Return (X, Y) of the center of cell containing provided text 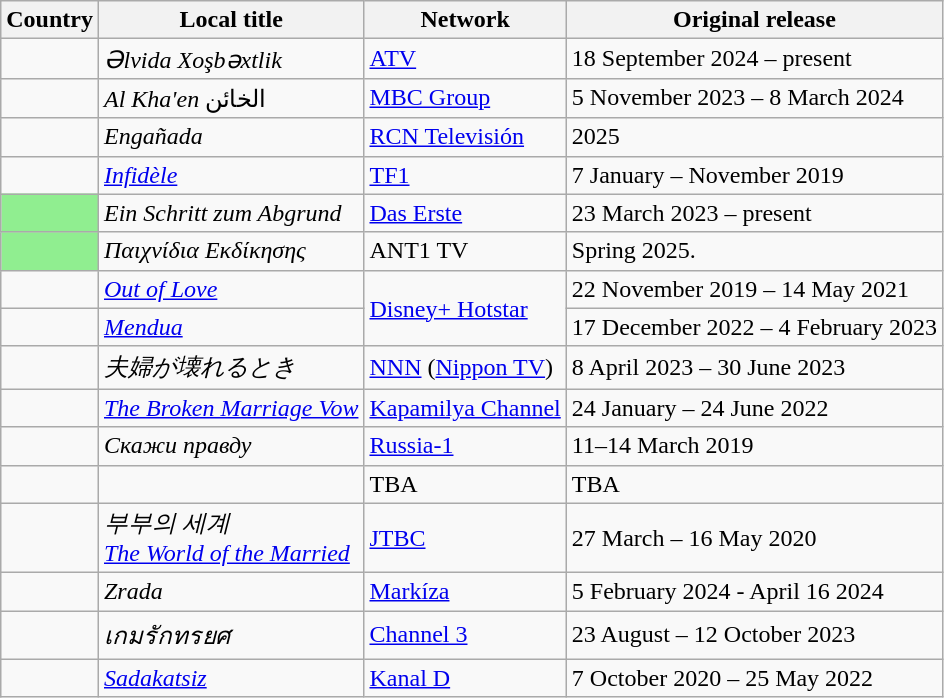
23 August – 12 October 2023 (754, 636)
ANT1 TV (465, 251)
Channel 3 (465, 636)
Скажи правду (230, 446)
Out of Love (230, 289)
Al Kha'en الخائن (230, 98)
The Broken Marriage Vow (230, 408)
Kanal D (465, 678)
Russia-1 (465, 446)
11–14 March 2019 (754, 446)
RCN Televisión (465, 137)
22 November 2019 – 14 May 2021 (754, 289)
Network (465, 20)
2025 (754, 137)
Disney+ Hotstar (465, 308)
NNN (Nippon TV) (465, 368)
7 October 2020 – 25 May 2022 (754, 678)
Παιχνίδια Εκδίκησης (230, 251)
Markíza (465, 592)
부부의 세계The World of the Married (230, 538)
MBC Group (465, 98)
夫婦が壊れるとき (230, 368)
Ein Schritt zum Abgrund (230, 213)
JTBC (465, 538)
Local title (230, 20)
Mendua (230, 327)
Kapamilya Channel (465, 408)
5 November 2023 – 8 March 2024 (754, 98)
Əlvida Xoşbəxtlik (230, 59)
ATV (465, 59)
24 January – 24 June 2022 (754, 408)
Engañada (230, 137)
18 September 2024 – present (754, 59)
Zrada (230, 592)
Spring 2025. (754, 251)
เกมรักทรยศ (230, 636)
Sadakatsiz (230, 678)
Infidèle (230, 175)
Country (50, 20)
7 January – November 2019 (754, 175)
Original release (754, 20)
TF1 (465, 175)
8 April 2023 – 30 June 2023 (754, 368)
Das Erste (465, 213)
27 March – 16 May 2020 (754, 538)
17 December 2022 – 4 February 2023 (754, 327)
5 February 2024 - April 16 2024 (754, 592)
23 March 2023 – present (754, 213)
